Extract the [X, Y] coordinate from the center of the cell holding the provided text.  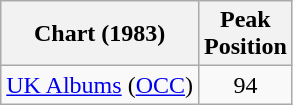
UK Albums (OCC) [100, 85]
Chart (1983) [100, 34]
94 [246, 85]
PeakPosition [246, 34]
